For the text-containing cell, return its midpoint in [x, y] coordinate format. 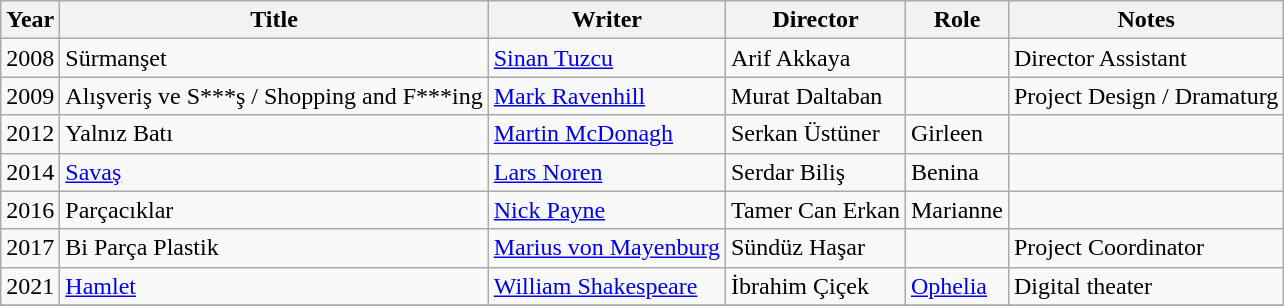
Nick Payne [606, 210]
Marius von Mayenburg [606, 248]
Marianne [956, 210]
Serkan Üstüner [815, 134]
Hamlet [274, 286]
Yalnız Batı [274, 134]
Director [815, 20]
Girleen [956, 134]
2008 [30, 58]
Year [30, 20]
Tamer Can Erkan [815, 210]
Murat Daltaban [815, 96]
Lars Noren [606, 172]
2014 [30, 172]
Martin McDonagh [606, 134]
2017 [30, 248]
2016 [30, 210]
Bi Parça Plastik [274, 248]
William Shakespeare [606, 286]
Project Coordinator [1146, 248]
Director Assistant [1146, 58]
Alışveriş ve S***ş / Shopping and F***ing [274, 96]
Parçacıklar [274, 210]
Role [956, 20]
Benina [956, 172]
Savaş [274, 172]
2021 [30, 286]
İbrahim Çiçek [815, 286]
Ophelia [956, 286]
Serdar Biliş [815, 172]
Writer [606, 20]
Digital theater [1146, 286]
Notes [1146, 20]
Mark Ravenhill [606, 96]
Project Design / Dramaturg [1146, 96]
Sinan Tuzcu [606, 58]
Sürmanşet [274, 58]
2012 [30, 134]
Title [274, 20]
Arif Akkaya [815, 58]
2009 [30, 96]
Sündüz Haşar [815, 248]
